Return the [X, Y] coordinate for the center point of the cell that contains the specified text.  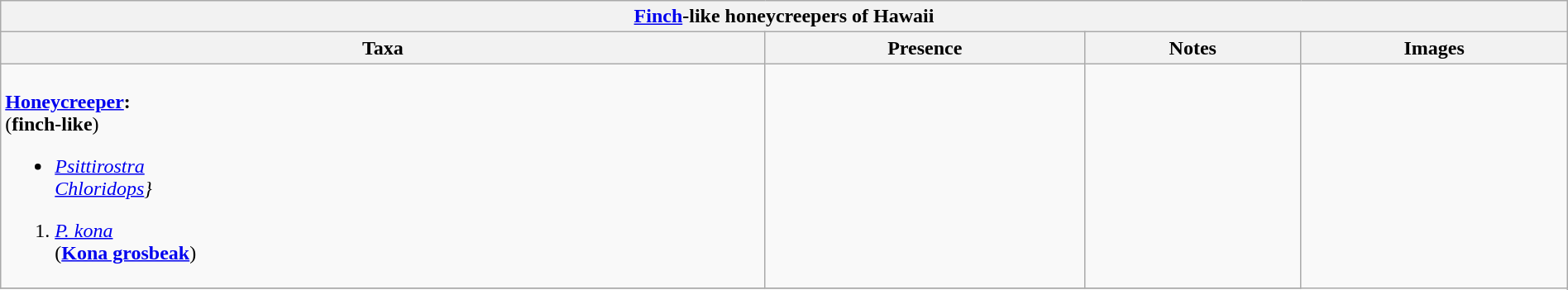
Finch-like honeycreepers of Hawaii [784, 17]
Presence [925, 48]
Honeycreeper:(finch-like)PsittirostraChloridops}P. kona(Kona grosbeak) [383, 176]
Images [1434, 48]
Taxa [383, 48]
Notes [1193, 48]
